Return the [X, Y] coordinate for the center point of the cell that contains the specified text.  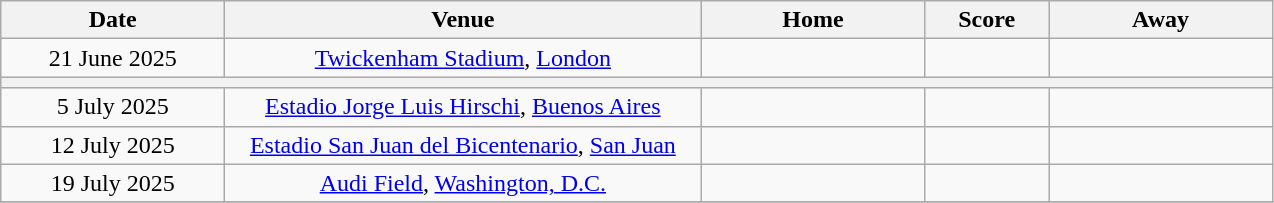
Home [813, 20]
Venue [463, 20]
19 July 2025 [113, 183]
Estadio San Juan del Bicentenario, San Juan [463, 145]
Away [1160, 20]
Estadio Jorge Luis Hirschi, Buenos Aires [463, 107]
Score [987, 20]
Audi Field, Washington, D.C. [463, 183]
12 July 2025 [113, 145]
5 July 2025 [113, 107]
Date [113, 20]
21 June 2025 [113, 58]
Twickenham Stadium, London [463, 58]
